Output the [x, y] coordinate of the center of the cell containing the given text.  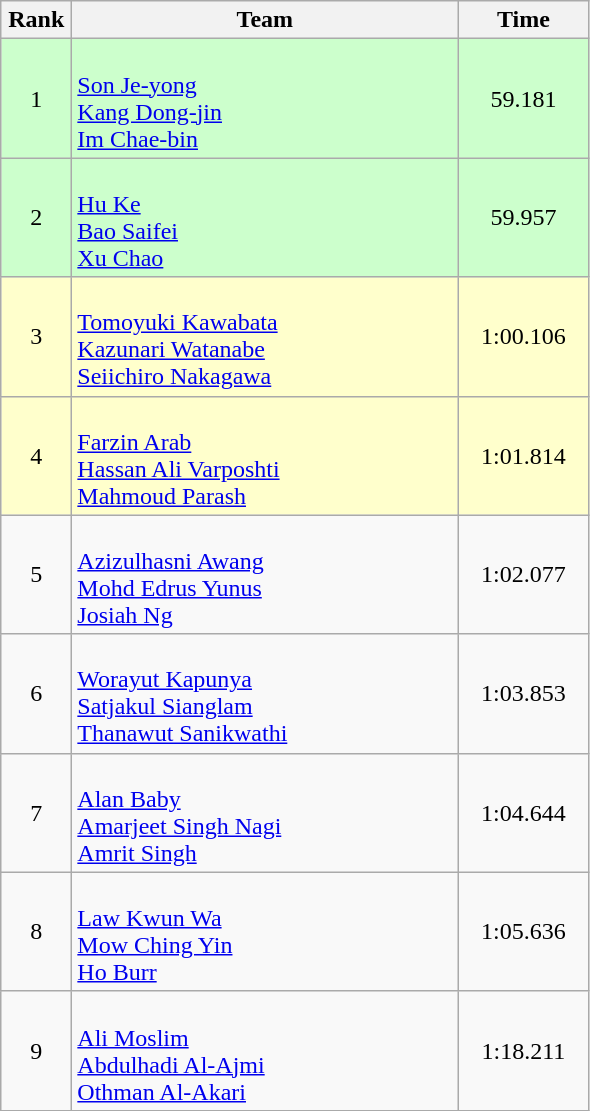
1:01.814 [524, 456]
Azizulhasni AwangMohd Edrus YunusJosiah Ng [265, 574]
Worayut KapunyaSatjakul SianglamThanawut Sanikwathi [265, 694]
Ali MoslimAbdulhadi Al-AjmiOthman Al-Akari [265, 1050]
3 [36, 336]
Rank [36, 20]
Law Kwun WaMow Ching YinHo Burr [265, 932]
Tomoyuki KawabataKazunari WatanabeSeiichiro Nakagawa [265, 336]
8 [36, 932]
1:02.077 [524, 574]
Time [524, 20]
1:05.636 [524, 932]
Team [265, 20]
Alan BabyAmarjeet Singh NagiAmrit Singh [265, 812]
1:18.211 [524, 1050]
1:00.106 [524, 336]
1 [36, 98]
Hu KeBao SaifeiXu Chao [265, 218]
59.957 [524, 218]
6 [36, 694]
59.181 [524, 98]
4 [36, 456]
Son Je-yongKang Dong-jinIm Chae-bin [265, 98]
2 [36, 218]
5 [36, 574]
1:04.644 [524, 812]
1:03.853 [524, 694]
9 [36, 1050]
Farzin ArabHassan Ali VarposhtiMahmoud Parash [265, 456]
7 [36, 812]
